Capture the cell that displays the provided text and extract its (X, Y) central coordinate. 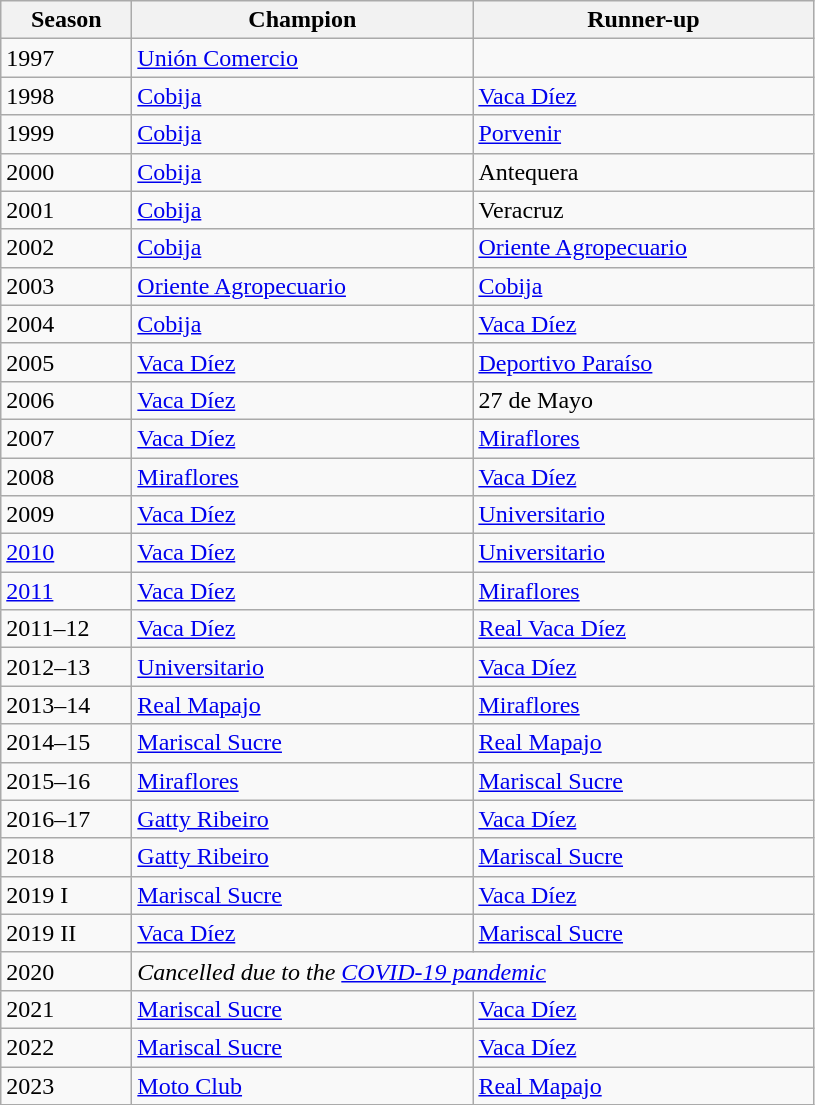
Champion (302, 20)
2022 (66, 1047)
2014–15 (66, 743)
2015–16 (66, 781)
Unión Comercio (302, 58)
2003 (66, 286)
2012–13 (66, 667)
2018 (66, 857)
27 de Mayo (644, 400)
2011 (66, 591)
2006 (66, 400)
2020 (66, 971)
2011–12 (66, 629)
Moto Club (302, 1085)
Veracruz (644, 210)
2021 (66, 1009)
2002 (66, 248)
2010 (66, 553)
2005 (66, 362)
2013–14 (66, 705)
1998 (66, 96)
2009 (66, 515)
2019 II (66, 933)
2008 (66, 477)
2000 (66, 172)
2001 (66, 210)
2023 (66, 1085)
Deportivo Paraíso (644, 362)
Porvenir (644, 134)
Runner-up (644, 20)
Antequera (644, 172)
2019 I (66, 895)
2007 (66, 438)
2016–17 (66, 819)
Cancelled due to the COVID-19 pandemic (473, 971)
Real Vaca Díez (644, 629)
Season (66, 20)
1997 (66, 58)
1999 (66, 134)
2004 (66, 324)
